Capture the cell that displays the provided text and extract its [x, y] central coordinate. 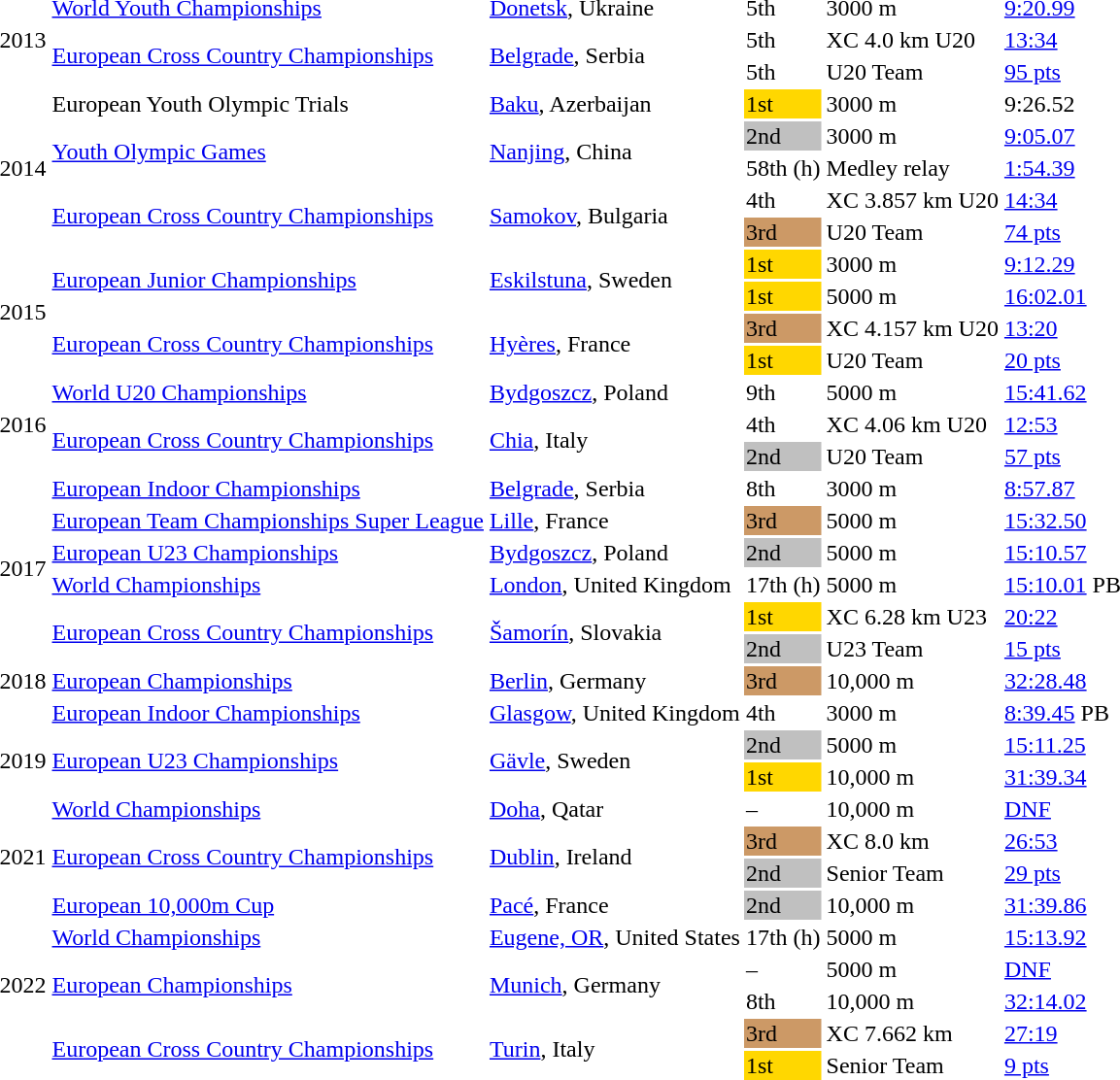
Munich, Germany [614, 985]
Nanjing, China [614, 152]
U23 Team [912, 649]
European Team Championships Super League [268, 521]
Baku, Azerbaijan [614, 104]
London, United Kingdom [614, 585]
Doha, Qatar [614, 809]
XC 7.662 km [912, 1033]
Hyères, France [614, 344]
XC 4.06 km U20 [912, 424]
Glasgow, United Kingdom [614, 713]
Eugene, OR, United States [614, 937]
Eskilstuna, Sweden [614, 280]
Youth Olympic Games [268, 152]
Samokov, Bulgaria [614, 216]
Dublin, Ireland [614, 857]
Chia, Italy [614, 441]
XC 4.157 km U20 [912, 328]
XC 4.0 km U20 [912, 40]
XC 6.28 km U23 [912, 617]
9th [783, 392]
Lille, France [614, 521]
58th (h) [783, 168]
XC 3.857 km U20 [912, 200]
Berlin, Germany [614, 681]
Pacé, France [614, 905]
European Youth Olympic Trials [268, 104]
Gävle, Sweden [614, 761]
Turin, Italy [614, 1049]
XC 8.0 km [912, 841]
European Junior Championships [268, 280]
Medley relay [912, 168]
European 10,000m Cup [268, 905]
World U20 Championships [268, 392]
Šamorín, Slovakia [614, 633]
